Identify which cell holds the provided text, then report its (X, Y) central coordinate. 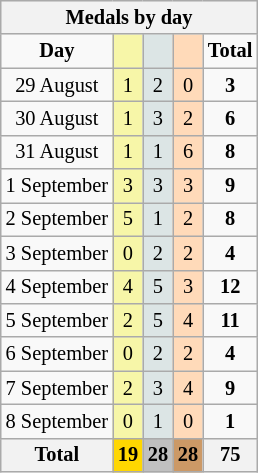
5 September (57, 320)
12 (230, 287)
30 August (57, 118)
19 (128, 455)
3 September (57, 253)
75 (230, 455)
2 September (57, 219)
29 August (57, 85)
4 September (57, 287)
6 September (57, 354)
31 August (57, 152)
11 (230, 320)
Medals by day (130, 17)
1 September (57, 186)
8 September (57, 421)
7 September (57, 388)
Day (57, 51)
